Pinpoint the cell where the given text exists, returning its [x, y] midpoint coordinate. 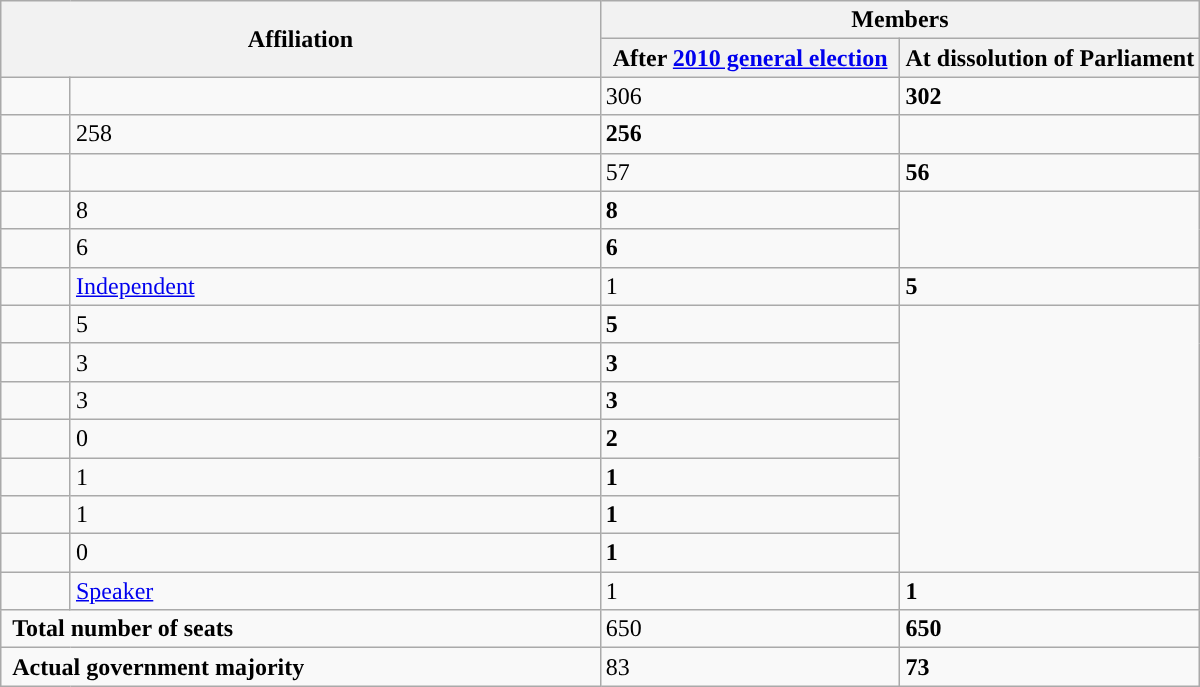
258 [335, 134]
256 [750, 134]
56 [1050, 172]
83 [750, 667]
Total number of seats [300, 629]
After 2010 general election [750, 58]
Actual government majority [300, 667]
Speaker [335, 591]
Members [900, 20]
306 [750, 96]
Independent [335, 286]
2 [750, 438]
At dissolution of Parliament [1050, 58]
57 [750, 172]
Affiliation [300, 39]
302 [1050, 96]
73 [1050, 667]
